Provide the [x, y] coordinate of the cell's center where the given text is located.  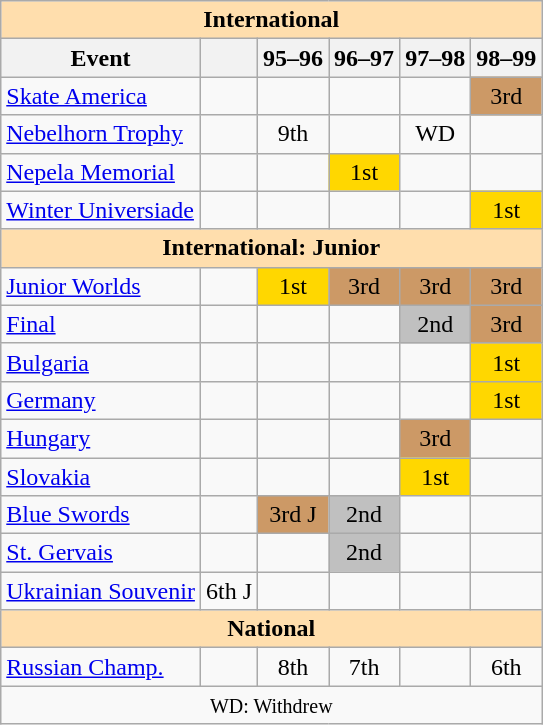
Bulgaria [101, 362]
Ukrainian Souvenir [101, 591]
National [272, 629]
Event [101, 58]
9th [294, 134]
Hungary [101, 438]
Slovakia [101, 477]
Nepela Memorial [101, 172]
International [272, 20]
7th [364, 667]
Nebelhorn Trophy [101, 134]
96–97 [364, 58]
8th [294, 667]
6th J [228, 591]
97–98 [436, 58]
3rd J [294, 515]
St. Gervais [101, 553]
Winter Universiade [101, 210]
Russian Champ. [101, 667]
Skate America [101, 96]
WD [436, 134]
Junior Worlds [101, 286]
Germany [101, 400]
6th [506, 667]
Final [101, 324]
95–96 [294, 58]
Blue Swords [101, 515]
WD: Withdrew [272, 705]
International: Junior [272, 248]
98–99 [506, 58]
